Return the [x, y] coordinate for the center point of the cell that contains the specified text.  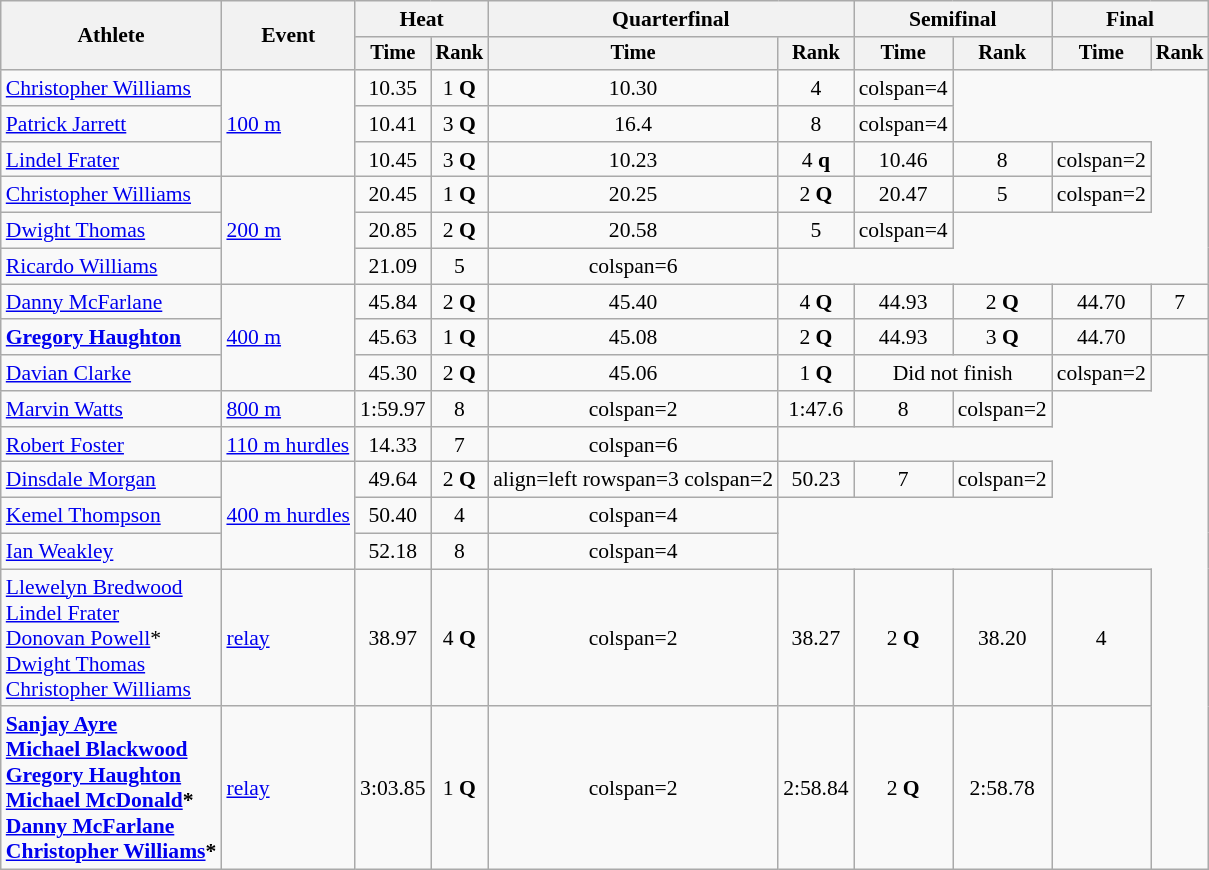
Lindel Frater [112, 160]
100 m [288, 124]
Semifinal [953, 19]
Heat [422, 19]
10.30 [633, 88]
20.58 [633, 231]
38.97 [392, 638]
14.33 [392, 445]
10.46 [904, 160]
38.27 [816, 638]
4 q [816, 160]
Davian Clarke [112, 373]
Sanjay AyreMichael BlackwoodGregory HaughtonMichael McDonald*Danny McFarlaneChristopher Williams* [112, 788]
20.47 [904, 195]
Event [288, 36]
45.08 [633, 338]
Ricardo Williams [112, 267]
45.63 [392, 338]
10.41 [392, 124]
45.30 [392, 373]
10.45 [392, 160]
Gregory Haughton [112, 338]
110 m hurdles [288, 445]
Dwight Thomas [112, 231]
45.06 [633, 373]
1:47.6 [816, 409]
Marvin Watts [112, 409]
52.18 [392, 552]
Patrick Jarrett [112, 124]
45.84 [392, 302]
200 m [288, 230]
50.23 [816, 480]
16.4 [633, 124]
Did not finish [953, 373]
10.35 [392, 88]
20.45 [392, 195]
Kemel Thompson [112, 516]
50.40 [392, 516]
400 m hurdles [288, 516]
20.85 [392, 231]
38.20 [1002, 638]
Danny McFarlane [112, 302]
45.40 [633, 302]
400 m [288, 338]
21.09 [392, 267]
Robert Foster [112, 445]
Quarterfinal [671, 19]
10.23 [633, 160]
1:59.97 [392, 409]
Final [1130, 19]
Ian Weakley [112, 552]
3:03.85 [392, 788]
20.25 [633, 195]
49.64 [392, 480]
Dinsdale Morgan [112, 480]
align=left rowspan=3 colspan=2 [633, 480]
Llewelyn BredwoodLindel FraterDonovan Powell*Dwight ThomasChristopher Williams [112, 638]
800 m [288, 409]
2:58.78 [1002, 788]
2:58.84 [816, 788]
Athlete [112, 36]
